From the cell containing the given text, extract its center point as (x, y) coordinate. 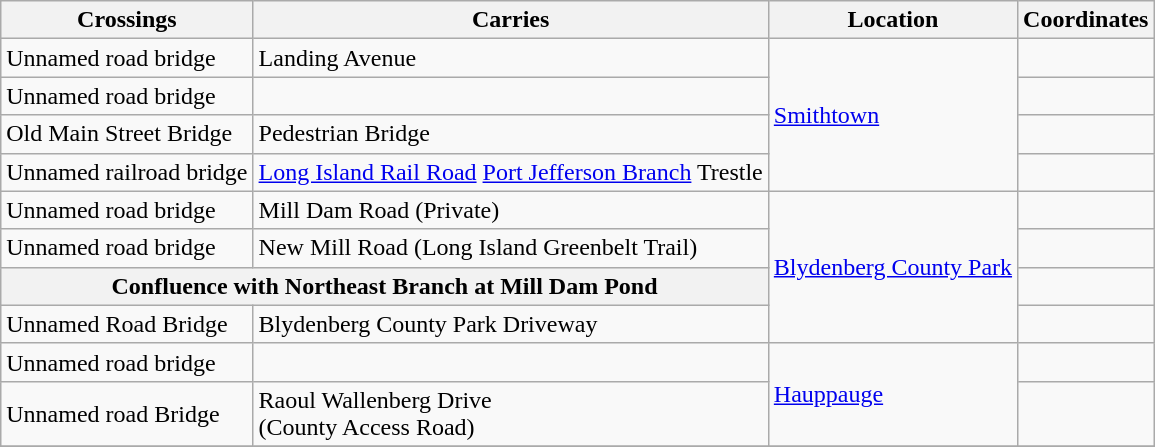
Landing Avenue (510, 58)
Unnamed road Bridge (127, 414)
Long Island Rail Road Port Jefferson Branch Trestle (510, 172)
Pedestrian Bridge (510, 134)
Crossings (127, 20)
Coordinates (1086, 20)
Old Main Street Bridge (127, 134)
Unnamed railroad bridge (127, 172)
Confluence with Northeast Branch at Mill Dam Pond (385, 286)
Smithtown (892, 115)
New Mill Road (Long Island Greenbelt Trail) (510, 248)
Blydenberg County Park (892, 267)
Raoul Wallenberg Drive(County Access Road) (510, 414)
Blydenberg County Park Driveway (510, 324)
Carries (510, 20)
Mill Dam Road (Private) (510, 210)
Hauppauge (892, 394)
Unnamed Road Bridge (127, 324)
Location (892, 20)
